Detect which cell encompasses the target text, then output its [X, Y] center coordinate. 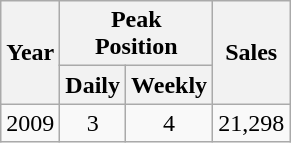
Year [30, 52]
Weekly [170, 85]
21,298 [252, 123]
4 [170, 123]
Daily [93, 85]
2009 [30, 123]
Sales [252, 52]
3 [93, 123]
PeakPosition [136, 34]
